Identify which cell holds the provided text, then report its [x, y] central coordinate. 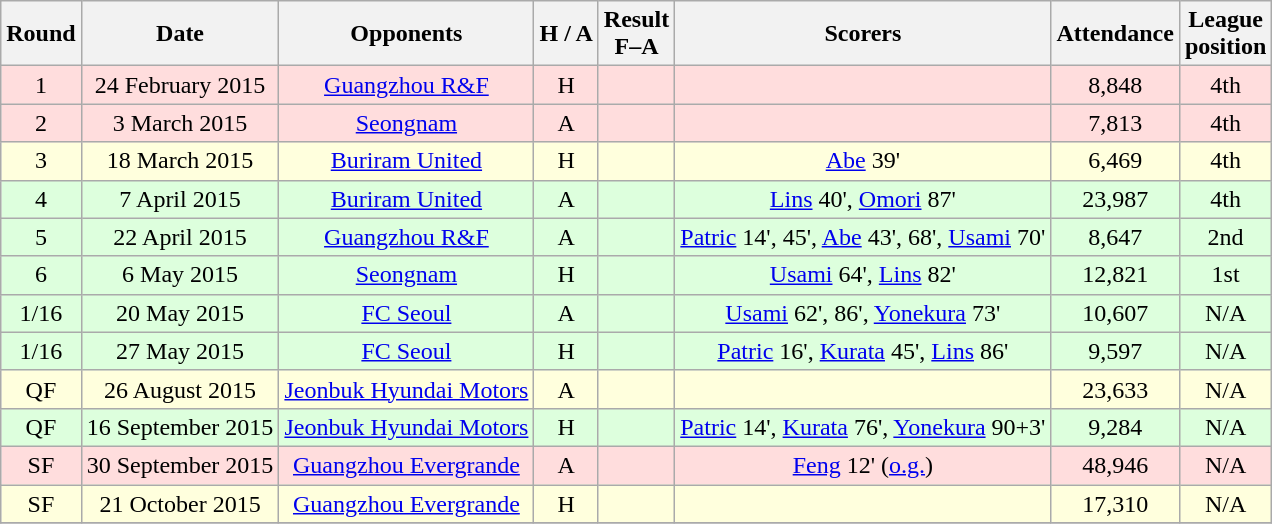
9,597 [1115, 351]
12,821 [1115, 275]
Abe 39' [863, 161]
Patric 14', Kurata 76', Yonekura 90+3' [863, 427]
6,469 [1115, 161]
21 October 2015 [180, 503]
1 [41, 85]
Leagueposition [1225, 34]
9,284 [1115, 427]
23,987 [1115, 199]
Scorers [863, 34]
26 August 2015 [180, 389]
22 April 2015 [180, 237]
27 May 2015 [180, 351]
Opponents [406, 34]
Patric 16', Kurata 45', Lins 86' [863, 351]
7,813 [1115, 123]
Usami 64', Lins 82' [863, 275]
1st [1225, 275]
8,647 [1115, 237]
Attendance [1115, 34]
8,848 [1115, 85]
Date [180, 34]
23,633 [1115, 389]
ResultF–A [636, 34]
H / A [566, 34]
Feng 12' (o.g.) [863, 465]
4 [41, 199]
20 May 2015 [180, 313]
3 March 2015 [180, 123]
2nd [1225, 237]
30 September 2015 [180, 465]
17,310 [1115, 503]
6 [41, 275]
18 March 2015 [180, 161]
Lins 40', Omori 87' [863, 199]
2 [41, 123]
7 April 2015 [180, 199]
24 February 2015 [180, 85]
6 May 2015 [180, 275]
Usami 62', 86', Yonekura 73' [863, 313]
5 [41, 237]
Patric 14', 45', Abe 43', 68', Usami 70' [863, 237]
48,946 [1115, 465]
Round [41, 34]
3 [41, 161]
10,607 [1115, 313]
16 September 2015 [180, 427]
